Search for the cell housing the specified text and yield its [X, Y] center coordinate. 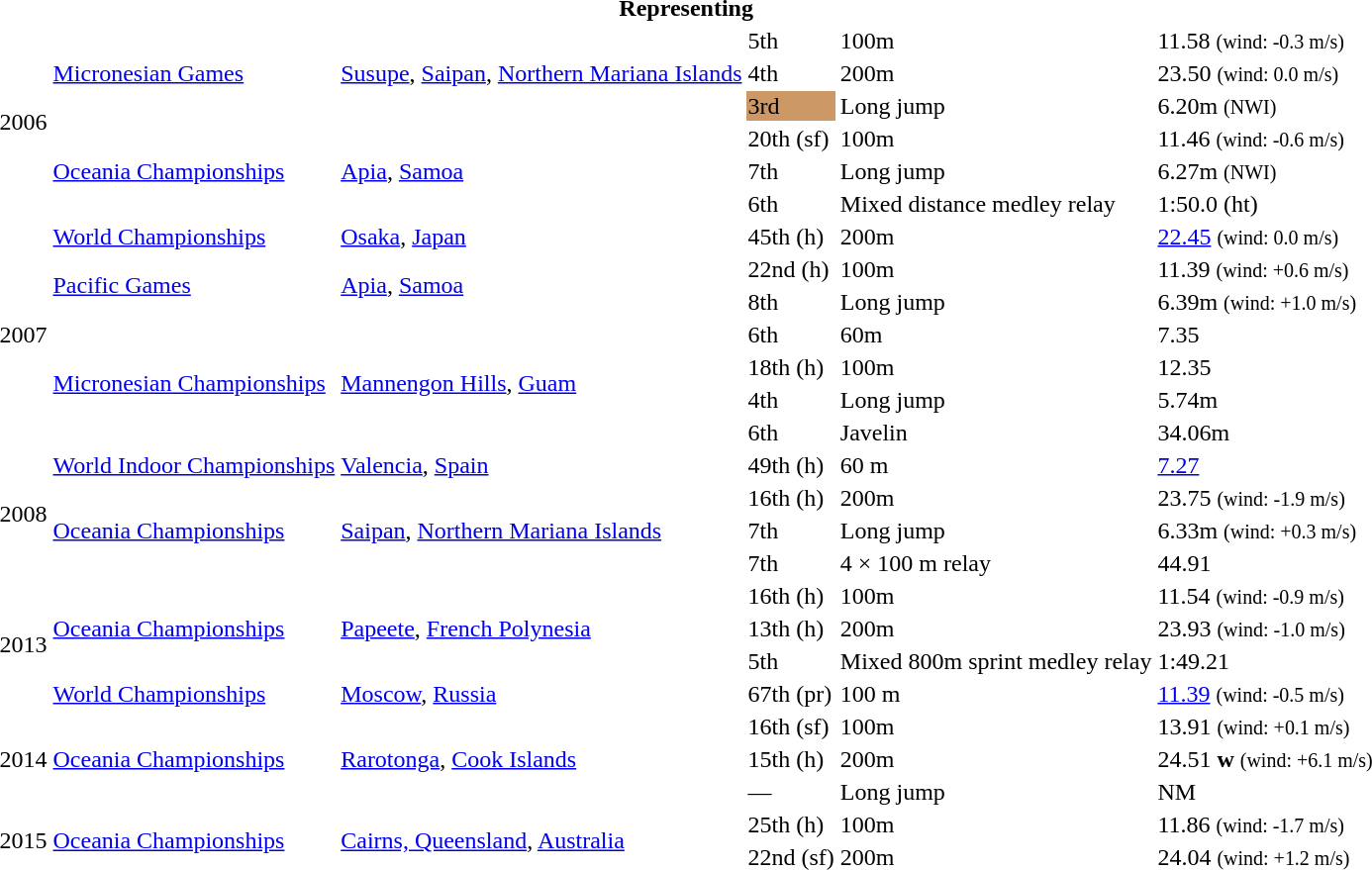
Papeete, French Polynesia [541, 628]
22nd (h) [791, 269]
Rarotonga, Cook Islands [541, 759]
Javelin [996, 433]
Mannengon Hills, Guam [541, 384]
— [791, 792]
Mixed distance medley relay [996, 204]
18th (h) [791, 367]
49th (h) [791, 465]
Valencia, Spain [541, 465]
15th (h) [791, 759]
3rd [791, 106]
Mixed 800m sprint medley relay [996, 661]
100 m [996, 694]
4 × 100 m relay [996, 563]
20th (sf) [791, 139]
25th (h) [791, 824]
8th [791, 302]
Micronesian Games [194, 73]
16th (sf) [791, 726]
60m [996, 335]
Micronesian Championships [194, 384]
60 m [996, 465]
Osaka, Japan [541, 237]
Saipan, Northern Mariana Islands [541, 531]
45th (h) [791, 237]
13th (h) [791, 628]
Pacific Games [194, 285]
World Indoor Championships [194, 465]
Moscow, Russia [541, 694]
67th (pr) [791, 694]
Susupe, Saipan, Northern Mariana Islands [541, 73]
